Detect which cell encompasses the target text, then output its (x, y) center coordinate. 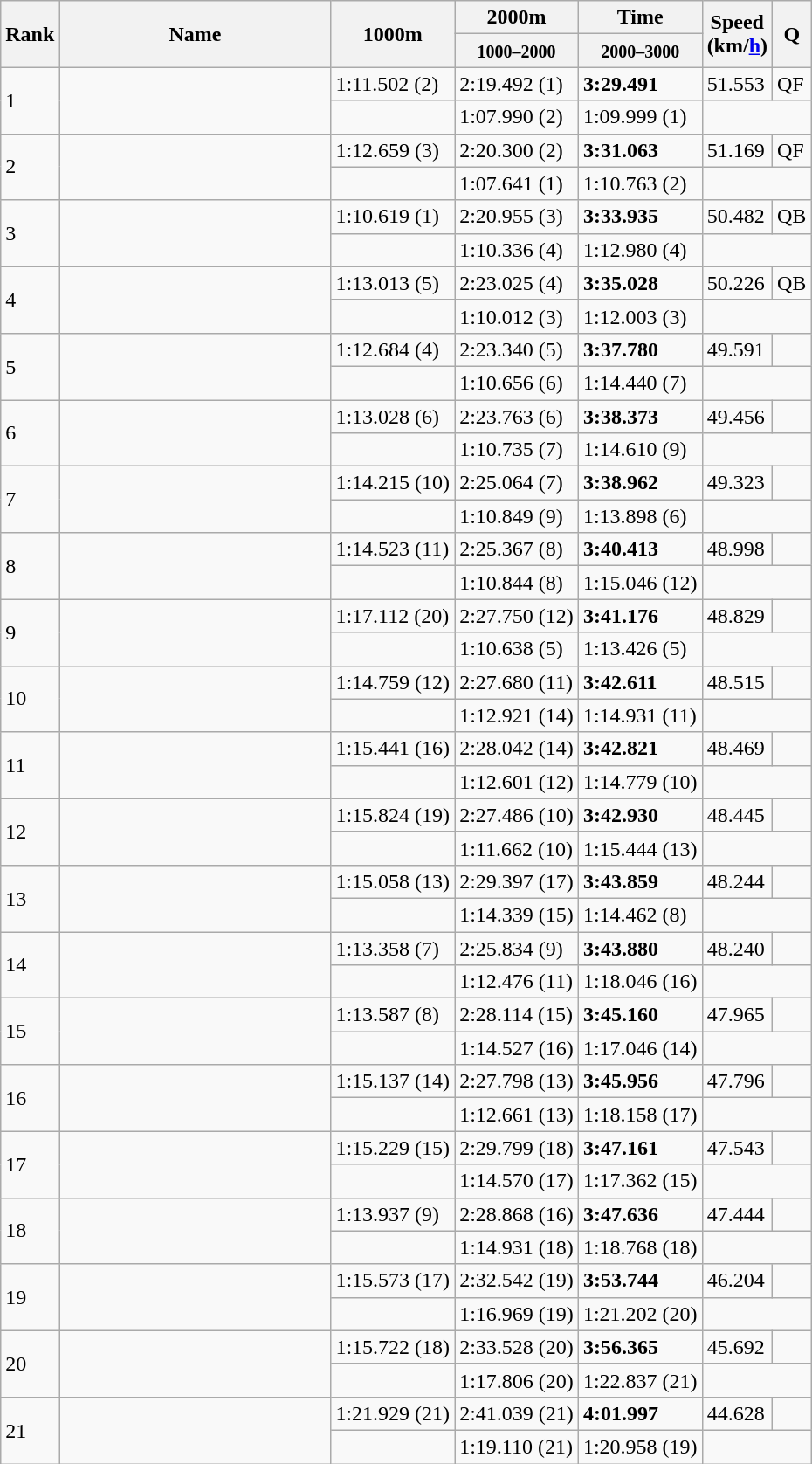
14 (30, 964)
Q (792, 34)
3:53.744 (640, 1281)
Speed(km/h) (737, 34)
48.515 (737, 682)
2:23.763 (6) (517, 417)
1:14.215 (10) (393, 483)
1000m (393, 34)
1:17.362 (15) (640, 1181)
49.323 (737, 483)
13 (30, 898)
1:17.046 (14) (640, 1048)
2:19.492 (1) (517, 84)
1:10.012 (3) (517, 316)
47.796 (737, 1081)
1:10.849 (9) (517, 516)
1:18.046 (16) (640, 982)
2:33.528 (20) (517, 1347)
1:21.202 (20) (640, 1314)
1:21.929 (21) (393, 1413)
2:23.340 (5) (517, 349)
3:47.636 (640, 1214)
2:28.114 (15) (517, 1015)
1:12.980 (4) (640, 250)
1:16.969 (19) (517, 1314)
1:10.735 (7) (517, 450)
8 (30, 566)
50.482 (737, 217)
5 (30, 366)
1:20.958 (19) (640, 1447)
49.591 (737, 349)
47.965 (737, 1015)
1:13.426 (5) (640, 649)
2:29.799 (18) (517, 1148)
48.998 (737, 549)
9 (30, 632)
1:10.638 (5) (517, 649)
48.445 (737, 815)
47.543 (737, 1148)
1:15.229 (15) (393, 1148)
3:45.160 (640, 1015)
1:10.336 (4) (517, 250)
1:10.656 (6) (517, 383)
3:43.859 (640, 881)
Time (640, 17)
1:10.619 (1) (393, 217)
1:07.641 (1) (517, 183)
1:14.527 (16) (517, 1048)
47.444 (737, 1214)
18 (30, 1231)
2:27.798 (13) (517, 1081)
1 (30, 100)
17 (30, 1164)
1:19.110 (21) (517, 1447)
1:18.158 (17) (640, 1115)
15 (30, 1032)
1:14.523 (11) (393, 549)
1:14.570 (17) (517, 1181)
20 (30, 1364)
48.240 (737, 948)
2:20.300 (2) (517, 150)
1:07.990 (2) (517, 117)
1:12.476 (11) (517, 982)
3:38.962 (640, 483)
1:15.722 (18) (393, 1347)
19 (30, 1297)
1000–2000 (517, 51)
1:14.339 (15) (517, 915)
46.204 (737, 1281)
3:35.028 (640, 283)
3:29.491 (640, 84)
21 (30, 1430)
2:23.025 (4) (517, 283)
2:27.750 (12) (517, 616)
4 (30, 300)
2000–3000 (640, 51)
45.692 (737, 1347)
3:42.821 (640, 749)
1:12.684 (4) (393, 349)
2:25.367 (8) (517, 549)
3:40.413 (640, 549)
1:12.659 (3) (393, 150)
48.244 (737, 881)
1:10.844 (8) (517, 583)
2:27.680 (11) (517, 682)
1:14.610 (9) (640, 450)
44.628 (737, 1413)
Rank (30, 34)
10 (30, 699)
1:10.763 (2) (640, 183)
1:14.440 (7) (640, 383)
1:13.028 (6) (393, 417)
6 (30, 433)
51.169 (737, 150)
2:28.042 (14) (517, 749)
1:14.931 (18) (517, 1247)
4:01.997 (640, 1413)
51.553 (737, 84)
3:31.063 (640, 150)
3 (30, 233)
50.226 (737, 283)
1:15.573 (17) (393, 1281)
1:15.137 (14) (393, 1081)
1:17.806 (20) (517, 1380)
2:41.039 (21) (517, 1413)
3:33.935 (640, 217)
Name (196, 34)
48.829 (737, 616)
3:42.611 (640, 682)
3:56.365 (640, 1347)
12 (30, 832)
11 (30, 765)
1:12.003 (3) (640, 316)
2:25.834 (9) (517, 948)
1:15.058 (13) (393, 881)
3:47.161 (640, 1148)
1:11.662 (10) (517, 848)
1:14.779 (10) (640, 782)
49.456 (737, 417)
3:43.880 (640, 948)
48.469 (737, 749)
3:42.930 (640, 815)
2:32.542 (19) (517, 1281)
1:13.013 (5) (393, 283)
1:15.046 (12) (640, 583)
2:20.955 (3) (517, 217)
7 (30, 500)
1:14.462 (8) (640, 915)
1:14.931 (11) (640, 715)
3:38.373 (640, 417)
1:15.824 (19) (393, 815)
1:12.921 (14) (517, 715)
1:11.502 (2) (393, 84)
1:15.444 (13) (640, 848)
1:12.661 (13) (517, 1115)
2000m (517, 17)
1:15.441 (16) (393, 749)
1:13.898 (6) (640, 516)
1:13.587 (8) (393, 1015)
1:14.759 (12) (393, 682)
16 (30, 1098)
3:41.176 (640, 616)
3:45.956 (640, 1081)
2:29.397 (17) (517, 881)
1:18.768 (18) (640, 1247)
2 (30, 167)
1:12.601 (12) (517, 782)
1:13.358 (7) (393, 948)
2:27.486 (10) (517, 815)
1:13.937 (9) (393, 1214)
3:37.780 (640, 349)
2:28.868 (16) (517, 1214)
1:17.112 (20) (393, 616)
1:09.999 (1) (640, 117)
1:22.837 (21) (640, 1380)
2:25.064 (7) (517, 483)
